Return the [X, Y] coordinate for the center point of the cell that contains the specified text.  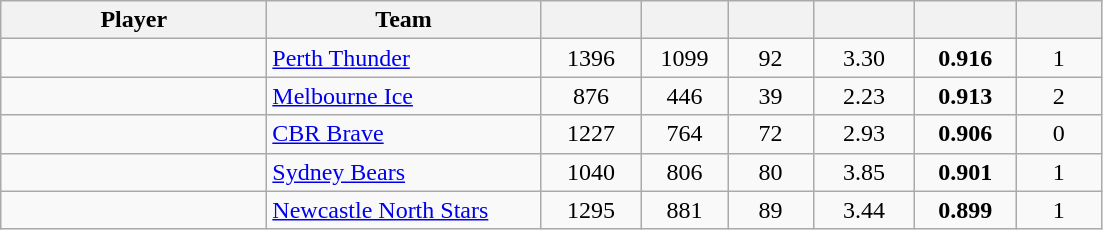
3.44 [864, 210]
80 [771, 172]
0.901 [966, 172]
2 [1059, 96]
2.93 [864, 134]
1099 [684, 58]
446 [684, 96]
0.913 [966, 96]
CBR Brave [404, 134]
3.85 [864, 172]
89 [771, 210]
764 [684, 134]
Player [134, 20]
0.916 [966, 58]
2.23 [864, 96]
881 [684, 210]
1295 [590, 210]
72 [771, 134]
876 [590, 96]
92 [771, 58]
0.899 [966, 210]
1040 [590, 172]
806 [684, 172]
39 [771, 96]
3.30 [864, 58]
Newcastle North Stars [404, 210]
1227 [590, 134]
1396 [590, 58]
Sydney Bears [404, 172]
Perth Thunder [404, 58]
Melbourne Ice [404, 96]
0 [1059, 134]
Team [404, 20]
0.906 [966, 134]
